Return (X, Y) of the center of cell containing provided text 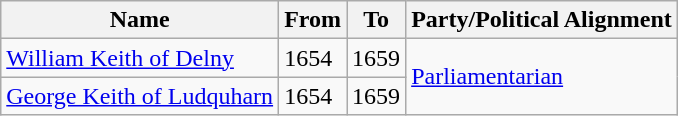
George Keith of Ludquharn (140, 96)
From (313, 20)
Name (140, 20)
Parliamentarian (542, 77)
William Keith of Delny (140, 58)
To (376, 20)
Party/Political Alignment (542, 20)
